Return the [x, y] coordinate for the center point of the cell that contains the specified text.  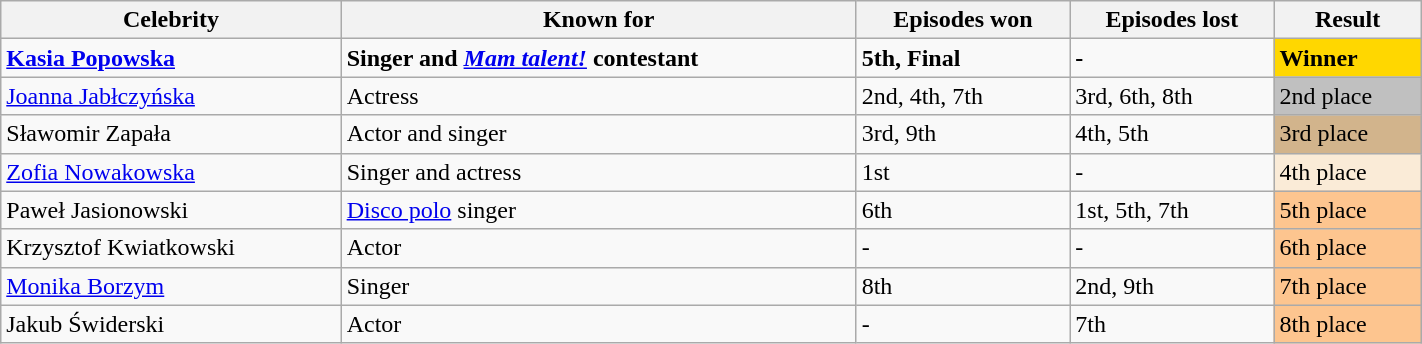
Zofia Nowakowska [171, 172]
Episodes won [963, 20]
Result [1348, 20]
8th [963, 286]
Jakub Świderski [171, 324]
8th place [1348, 324]
2nd place [1348, 96]
2nd, 9th [1172, 286]
Celebrity [171, 20]
Disco polo singer [598, 210]
6th place [1348, 248]
1st, 5th, 7th [1172, 210]
3rd place [1348, 134]
4th, 5th [1172, 134]
1st [963, 172]
Kasia Popowska [171, 58]
6th [963, 210]
5th, Final [963, 58]
Singer and Mam talent! contestant [598, 58]
Singer and actress [598, 172]
Paweł Jasionowski [171, 210]
Sławomir Zapała [171, 134]
Actress [598, 96]
2nd, 4th, 7th [963, 96]
Known for [598, 20]
Actor and singer [598, 134]
4th place [1348, 172]
3rd, 9th [963, 134]
7th [1172, 324]
5th place [1348, 210]
Krzysztof Kwiatkowski [171, 248]
Singer [598, 286]
Joanna Jabłczyńska [171, 96]
3rd, 6th, 8th [1172, 96]
Winner [1348, 58]
Monika Borzym [171, 286]
Episodes lost [1172, 20]
7th place [1348, 286]
